Extract the (X, Y) coordinate from the center of the cell holding the provided text.  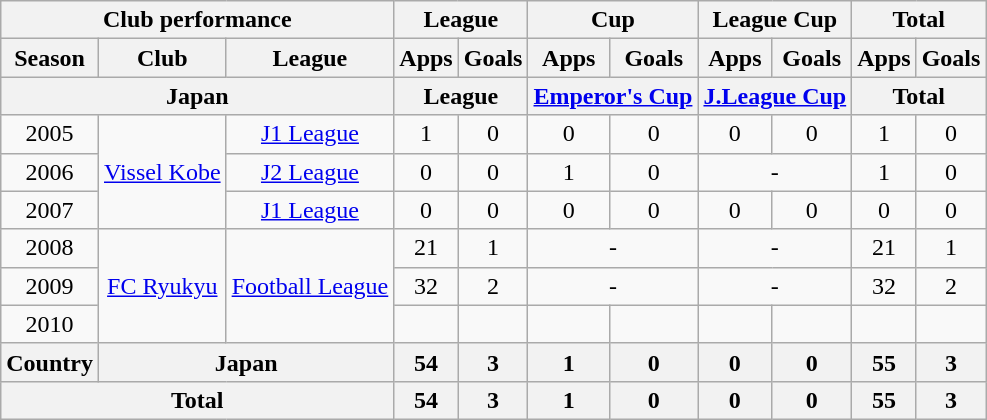
2009 (50, 286)
Emperor's Cup (613, 96)
2008 (50, 248)
Club (162, 58)
League Cup (775, 20)
Cup (613, 20)
J.League Cup (775, 96)
Football League (310, 286)
2007 (50, 210)
2006 (50, 172)
Club performance (198, 20)
J2 League (310, 172)
Season (50, 58)
2010 (50, 324)
Country (50, 362)
2005 (50, 134)
FC Ryukyu (162, 286)
Vissel Kobe (162, 172)
